Find where the given text appears and provide that cell's center as (x, y) coordinate. 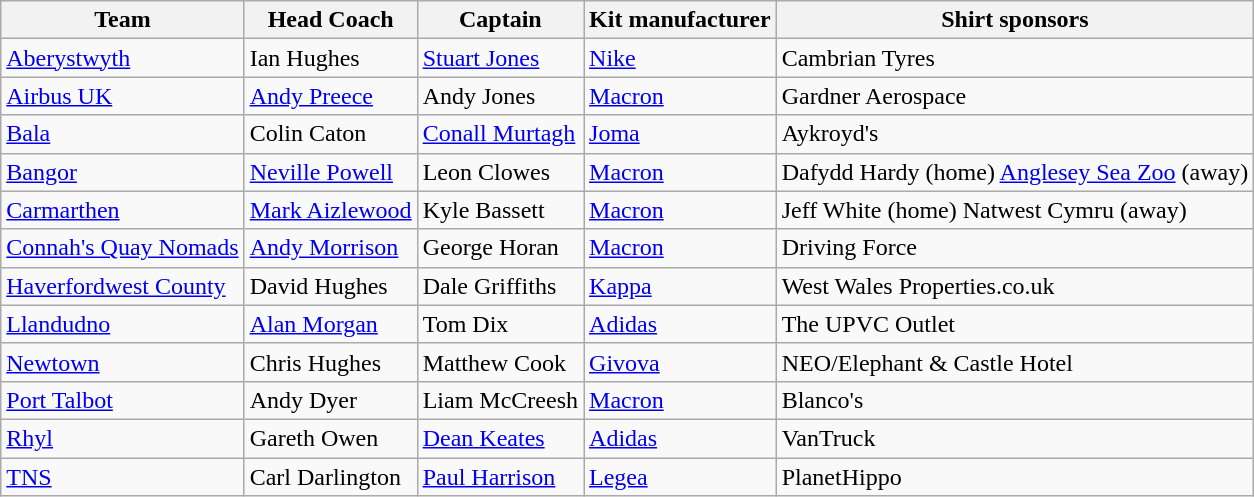
Tom Dix (500, 324)
Nike (680, 58)
Driving Force (1015, 248)
Conall Murtagh (500, 134)
Aberystwyth (122, 58)
Dafydd Hardy (home) Anglesey Sea Zoo (away) (1015, 172)
Bala (122, 134)
Chris Hughes (330, 362)
Llandudno (122, 324)
Liam McCreesh (500, 400)
David Hughes (330, 286)
Dean Keates (500, 438)
Givova (680, 362)
TNS (122, 477)
Blanco's (1015, 400)
Jeff White (home) Natwest Cymru (away) (1015, 210)
Bangor (122, 172)
Gareth Owen (330, 438)
Newtown (122, 362)
Mark Aizlewood (330, 210)
Alan Morgan (330, 324)
NEO/Elephant & Castle Hotel (1015, 362)
The UPVC Outlet (1015, 324)
Leon Clowes (500, 172)
Head Coach (330, 20)
Stuart Jones (500, 58)
Cambrian Tyres (1015, 58)
Gardner Aerospace (1015, 96)
Ian Hughes (330, 58)
Kyle Bassett (500, 210)
Kit manufacturer (680, 20)
VanTruck (1015, 438)
Haverfordwest County (122, 286)
George Horan (500, 248)
Airbus UK (122, 96)
Andy Morrison (330, 248)
Rhyl (122, 438)
Andy Jones (500, 96)
Port Talbot (122, 400)
Dale Griffiths (500, 286)
Aykroyd's (1015, 134)
Shirt sponsors (1015, 20)
Kappa (680, 286)
Connah's Quay Nomads (122, 248)
Andy Dyer (330, 400)
Carl Darlington (330, 477)
Paul Harrison (500, 477)
Captain (500, 20)
Andy Preece (330, 96)
Matthew Cook (500, 362)
Joma (680, 134)
Legea (680, 477)
Neville Powell (330, 172)
Team (122, 20)
PlanetHippo (1015, 477)
Carmarthen (122, 210)
Colin Caton (330, 134)
West Wales Properties.co.uk (1015, 286)
